Pinpoint the cell where the given text exists, returning its (x, y) midpoint coordinate. 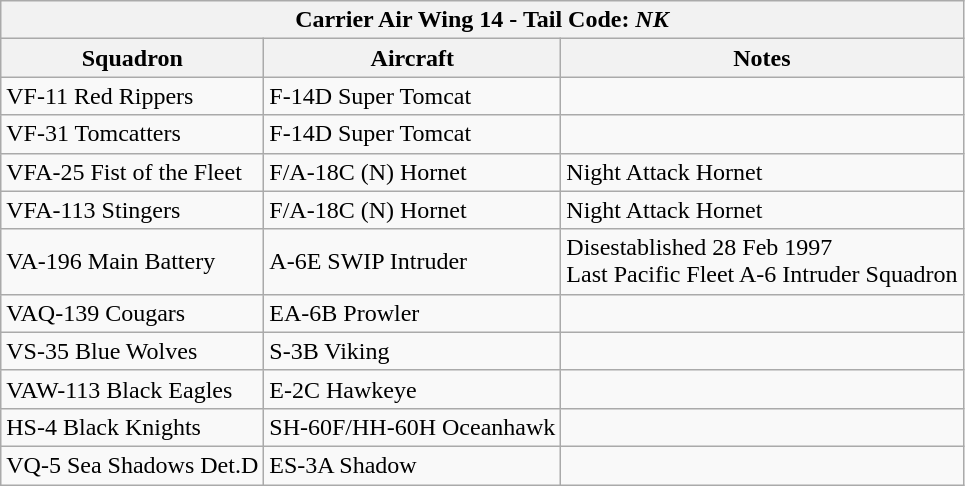
VQ-5 Sea Shadows Det.D (132, 465)
VFA-25 Fist of the Fleet (132, 172)
ES-3A Shadow (412, 465)
Squadron (132, 58)
S-3B Viking (412, 351)
E-2C Hawkeye (412, 389)
A-6E SWIP Intruder (412, 262)
Notes (762, 58)
VAQ-139 Cougars (132, 313)
VFA-113 Stingers (132, 210)
Aircraft (412, 58)
VAW-113 Black Eagles (132, 389)
Disestablished 28 Feb 1997Last Pacific Fleet A-6 Intruder Squadron (762, 262)
VF-11 Red Rippers (132, 96)
Carrier Air Wing 14 - Tail Code: NK (482, 20)
SH-60F/HH-60H Oceanhawk (412, 427)
VS-35 Blue Wolves (132, 351)
VA-196 Main Battery (132, 262)
VF-31 Tomcatters (132, 134)
HS-4 Black Knights (132, 427)
EA-6B Prowler (412, 313)
